Determine the (X, Y) coordinate at the center of the cell enclosing the given text.  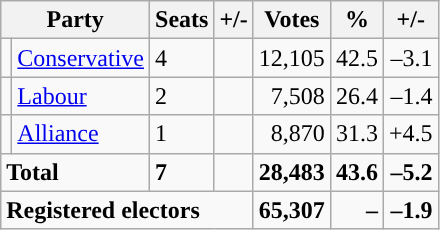
–3.1 (410, 58)
–1.9 (410, 210)
–1.4 (410, 96)
1 (182, 134)
Registered electors (128, 210)
Labour (81, 96)
65,307 (292, 210)
7 (182, 172)
31.3 (356, 134)
% (356, 20)
Total (76, 172)
8,870 (292, 134)
– (356, 210)
43.6 (356, 172)
Votes (292, 20)
+4.5 (410, 134)
4 (182, 58)
–5.2 (410, 172)
12,105 (292, 58)
Conservative (81, 58)
Seats (182, 20)
7,508 (292, 96)
28,483 (292, 172)
26.4 (356, 96)
Party (76, 20)
2 (182, 96)
42.5 (356, 58)
Alliance (81, 134)
